Output the [X, Y] coordinate of the center of the cell containing the given text.  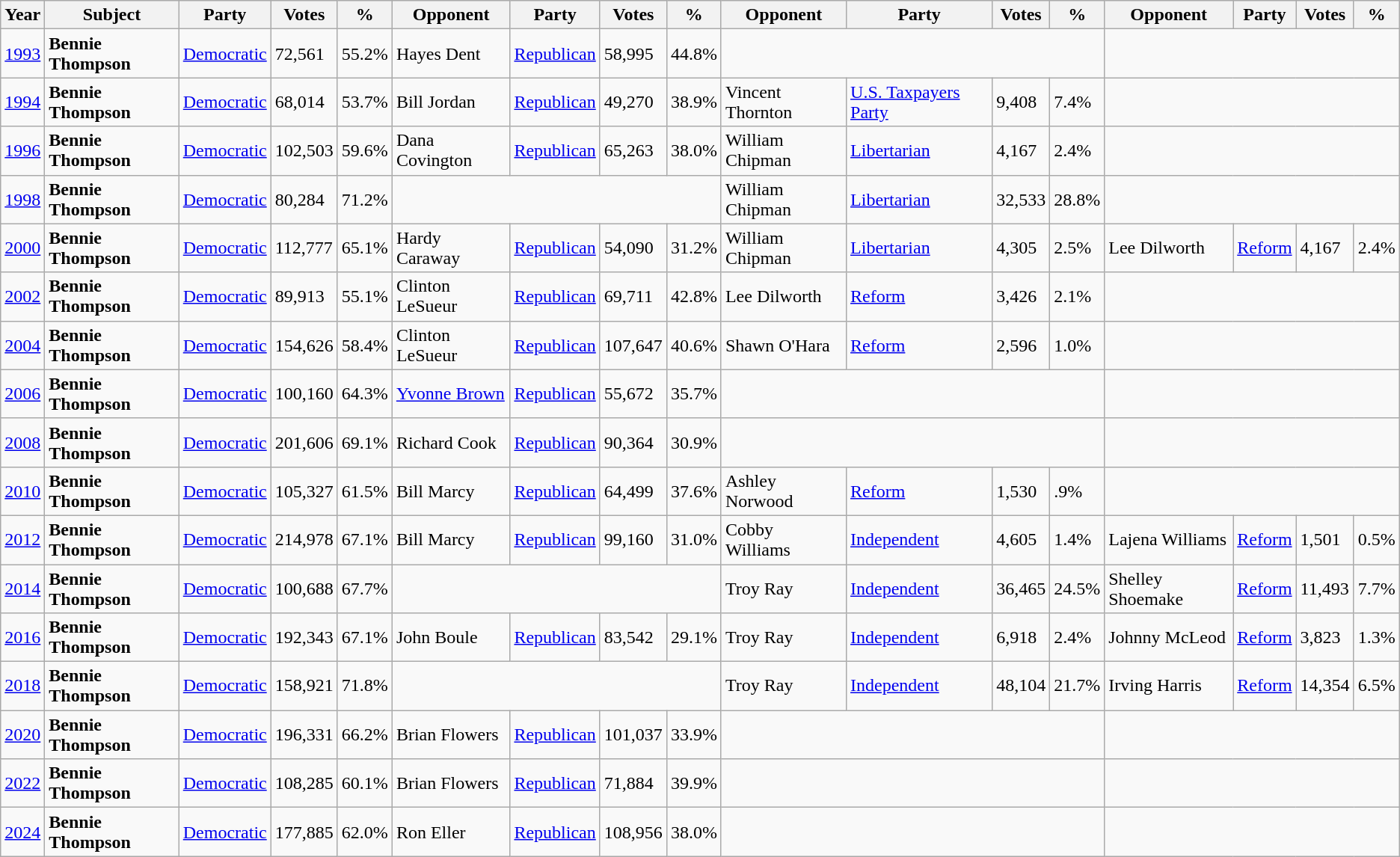
Shelley Shoemake [1169, 588]
60.1% [365, 784]
65,263 [633, 151]
58,995 [633, 54]
Bill Jordan [451, 102]
1.4% [1077, 540]
3,426 [1022, 296]
2,596 [1022, 345]
2.1% [1077, 296]
1994 [22, 102]
.9% [1077, 491]
2014 [22, 588]
21.7% [1077, 686]
48,104 [1022, 686]
2008 [22, 443]
U.S. Taxpayers Party [920, 102]
1,501 [1325, 540]
80,284 [304, 199]
58.4% [365, 345]
1,530 [1022, 491]
154,626 [304, 345]
108,956 [633, 832]
2004 [22, 345]
7.7% [1376, 588]
2018 [22, 686]
54,090 [633, 248]
89,913 [304, 296]
90,364 [633, 443]
Lajena Williams [1169, 540]
2002 [22, 296]
1.0% [1077, 345]
Year [22, 15]
196,331 [304, 734]
Johnny McLeod [1169, 637]
105,327 [304, 491]
28.8% [1077, 199]
42.8% [694, 296]
2010 [22, 491]
100,160 [304, 393]
67.7% [365, 588]
177,885 [304, 832]
71.8% [365, 686]
99,160 [633, 540]
65.1% [365, 248]
Hayes Dent [451, 54]
Irving Harris [1169, 686]
61.5% [365, 491]
2016 [22, 637]
107,647 [633, 345]
36,465 [1022, 588]
35.7% [694, 393]
Shawn O'Hara [784, 345]
Dana Covington [451, 151]
158,921 [304, 686]
3,823 [1325, 637]
33.9% [694, 734]
39.9% [694, 784]
38.9% [694, 102]
2000 [22, 248]
2024 [22, 832]
37.6% [694, 491]
68,014 [304, 102]
14,354 [1325, 686]
55,672 [633, 393]
Richard Cook [451, 443]
6,918 [1022, 637]
49,270 [633, 102]
72,561 [304, 54]
24.5% [1077, 588]
108,285 [304, 784]
0.5% [1376, 540]
2.5% [1077, 248]
71,884 [633, 784]
112,777 [304, 248]
11,493 [1325, 588]
53.7% [365, 102]
31.0% [694, 540]
62.0% [365, 832]
1.3% [1376, 637]
9,408 [1022, 102]
31.2% [694, 248]
Vincent Thornton [784, 102]
201,606 [304, 443]
Ashley Norwood [784, 491]
214,978 [304, 540]
66.2% [365, 734]
64,499 [633, 491]
Cobby Williams [784, 540]
71.2% [365, 199]
102,503 [304, 151]
7.4% [1077, 102]
83,542 [633, 637]
55.1% [365, 296]
1996 [22, 151]
John Boule [451, 637]
2022 [22, 784]
Ron Eller [451, 832]
101,037 [633, 734]
2020 [22, 734]
Hardy Caraway [451, 248]
1998 [22, 199]
4,605 [1022, 540]
Subject [112, 15]
Yvonne Brown [451, 393]
2012 [22, 540]
100,688 [304, 588]
6.5% [1376, 686]
1993 [22, 54]
69,711 [633, 296]
40.6% [694, 345]
69.1% [365, 443]
44.8% [694, 54]
32,533 [1022, 199]
29.1% [694, 637]
59.6% [365, 151]
4,305 [1022, 248]
30.9% [694, 443]
2006 [22, 393]
192,343 [304, 637]
64.3% [365, 393]
55.2% [365, 54]
